Determine the (X, Y) coordinate at the center of the cell enclosing the given text.  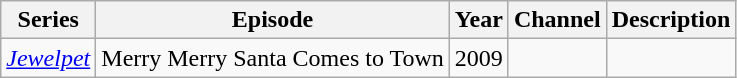
Channel (557, 20)
Merry Merry Santa Comes to Town (273, 58)
Series (48, 20)
Episode (273, 20)
Jewelpet (48, 58)
Description (671, 20)
2009 (478, 58)
Year (478, 20)
